Identify which cell holds the provided text, then report its [X, Y] central coordinate. 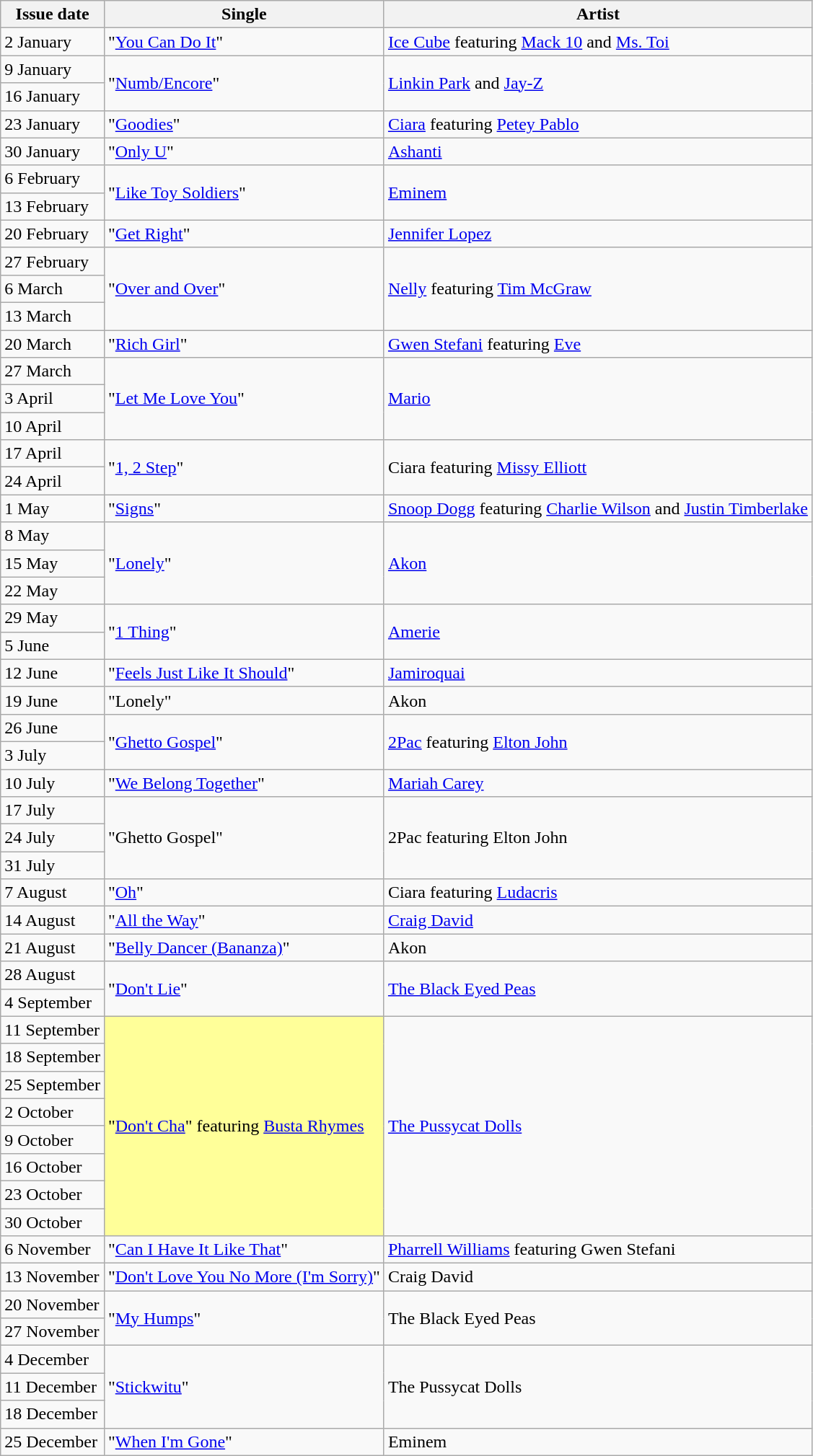
20 November [53, 1305]
Ciara featuring Missy Elliott [597, 467]
3 July [53, 755]
14 August [53, 920]
20 February [53, 234]
27 March [53, 371]
Single [244, 14]
21 August [53, 948]
Jennifer Lopez [597, 234]
6 March [53, 288]
25 December [53, 1442]
Ciara featuring Petey Pablo [597, 124]
26 June [53, 728]
"Goodies" [244, 124]
18 September [53, 1057]
2 January [53, 42]
12 June [53, 673]
2 October [53, 1112]
10 July [53, 782]
"Oh" [244, 893]
"Get Right" [244, 234]
7 August [53, 893]
"Let Me Love You" [244, 399]
9 January [53, 69]
24 July [53, 838]
18 December [53, 1414]
"Numb/Encore" [244, 83]
30 October [53, 1222]
"1 Thing" [244, 632]
"Over and Over" [244, 288]
15 May [53, 563]
24 April [53, 481]
27 November [53, 1332]
4 December [53, 1359]
13 November [53, 1277]
20 March [53, 344]
Gwen Stefani featuring Eve [597, 344]
Ashanti [597, 151]
5 June [53, 645]
Issue date [53, 14]
"Rich Girl" [244, 344]
13 March [53, 316]
30 January [53, 151]
Pharrell Williams featuring Gwen Stefani [597, 1250]
Ice Cube featuring Mack 10 and Ms. Toi [597, 42]
23 October [53, 1194]
"Belly Dancer (Bananza)" [244, 948]
"1, 2 Step" [244, 467]
11 September [53, 1030]
Jamiroquai [597, 673]
22 May [53, 591]
1 May [53, 508]
27 February [53, 261]
Amerie [597, 632]
"My Humps" [244, 1318]
31 July [53, 865]
3 April [53, 399]
28 August [53, 975]
"Feels Just Like It Should" [244, 673]
"You Can Do It" [244, 42]
25 September [53, 1085]
19 June [53, 700]
11 December [53, 1387]
"Like Toy Soldiers" [244, 193]
"Don't Love You No More (I'm Sorry)" [244, 1277]
9 October [53, 1139]
13 February [53, 206]
6 February [53, 179]
29 May [53, 618]
"When I'm Gone" [244, 1442]
"Don't Cha" featuring Busta Rhymes [244, 1126]
Mario [597, 399]
"We Belong Together" [244, 782]
Mariah Carey [597, 782]
10 April [53, 426]
Snoop Dogg featuring Charlie Wilson and Justin Timberlake [597, 508]
Nelly featuring Tim McGraw [597, 288]
8 May [53, 536]
"All the Way" [244, 920]
Linkin Park and Jay-Z [597, 83]
"Don't Lie" [244, 989]
Artist [597, 14]
17 April [53, 454]
Ciara featuring Ludacris [597, 893]
4 September [53, 1002]
16 January [53, 97]
6 November [53, 1250]
17 July [53, 811]
16 October [53, 1167]
"Can I Have It Like That" [244, 1250]
"Signs" [244, 508]
"Only U" [244, 151]
23 January [53, 124]
"Stickwitu" [244, 1387]
